Pinpoint the cell where the given text exists, returning its (X, Y) midpoint coordinate. 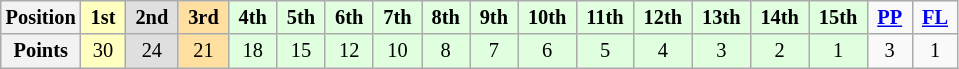
3rd (203, 17)
15 (301, 51)
1st (104, 17)
6th (349, 17)
FL (935, 17)
9th (494, 17)
10th (547, 17)
8th (446, 17)
5 (604, 51)
21 (203, 51)
2nd (152, 17)
7th (397, 17)
8 (446, 51)
PP (890, 17)
Points (41, 51)
10 (397, 51)
Position (41, 17)
2 (779, 51)
6 (547, 51)
30 (104, 51)
5th (301, 17)
15th (838, 17)
4 (663, 51)
11th (604, 17)
12th (663, 17)
12 (349, 51)
18 (253, 51)
13th (721, 17)
7 (494, 51)
24 (152, 51)
4th (253, 17)
14th (779, 17)
